Provide the (X, Y) coordinate of the cell's center where the given text is located.  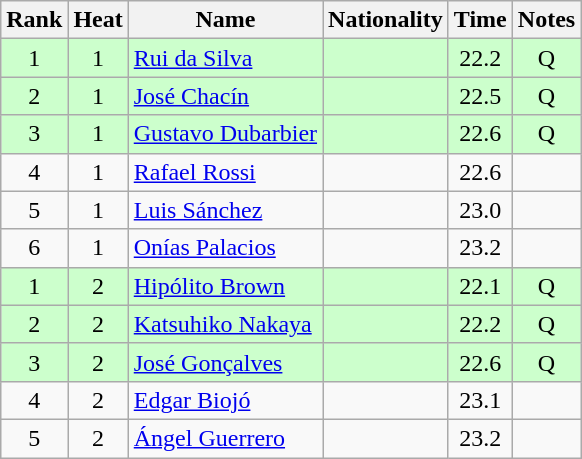
23.0 (480, 210)
Edgar Biojó (225, 400)
Rui da Silva (225, 58)
Gustavo Dubarbier (225, 134)
Time (480, 20)
José Gonçalves (225, 362)
6 (34, 248)
Heat (98, 20)
Luis Sánchez (225, 210)
Hipólito Brown (225, 286)
22.1 (480, 286)
22.5 (480, 96)
Katsuhiko Nakaya (225, 324)
José Chacín (225, 96)
Ángel Guerrero (225, 438)
Notes (546, 20)
Rafael Rossi (225, 172)
23.1 (480, 400)
Name (225, 20)
Onías Palacios (225, 248)
Nationality (386, 20)
Rank (34, 20)
